From the cell containing the given text, extract its center point as (x, y) coordinate. 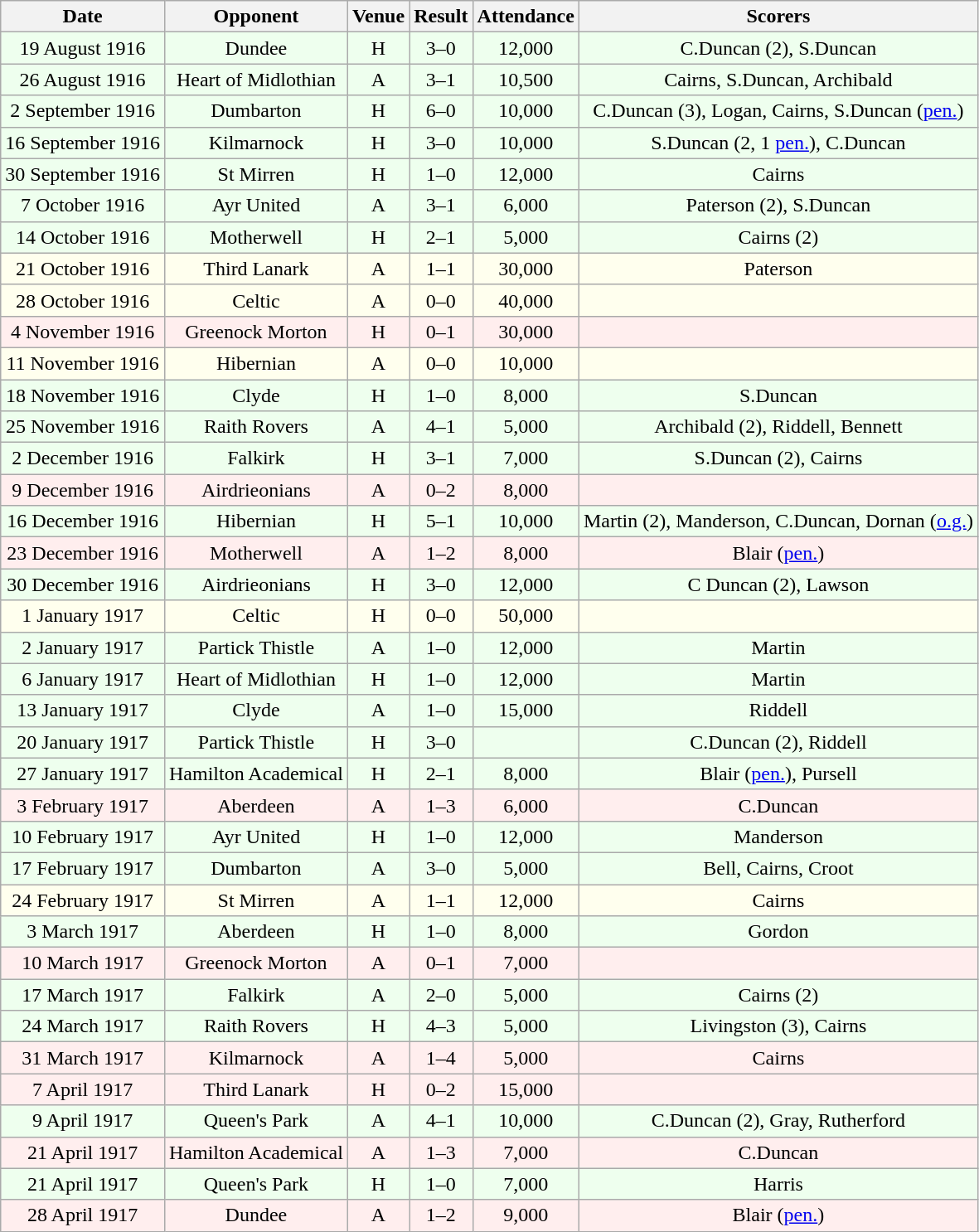
11 November 1916 (83, 363)
Date (83, 17)
Paterson (778, 269)
13 January 1917 (83, 711)
3 March 1917 (83, 932)
Riddell (778, 711)
10,500 (526, 80)
6 January 1917 (83, 679)
24 February 1917 (83, 900)
Venue (378, 17)
10 February 1917 (83, 837)
14 October 1916 (83, 237)
1 January 1917 (83, 616)
16 September 1916 (83, 143)
C.Duncan (2), S.Duncan (778, 48)
26 August 1916 (83, 80)
Martin (2), Manderson, C.Duncan, Dornan (o.g.) (778, 521)
30 December 1916 (83, 584)
50,000 (526, 616)
S.Duncan (778, 395)
17 March 1917 (83, 995)
31 March 1917 (83, 1058)
Manderson (778, 837)
28 April 1917 (83, 1215)
2 January 1917 (83, 648)
20 January 1917 (83, 742)
23 December 1916 (83, 553)
25 November 1916 (83, 427)
4–3 (441, 1026)
9 April 1917 (83, 1121)
Livingston (3), Cairns (778, 1026)
Result (441, 17)
Blair (pen.), Pursell (778, 774)
7 April 1917 (83, 1089)
Harris (778, 1184)
C.Duncan (2), Gray, Rutherford (778, 1121)
21 October 1916 (83, 269)
Cairns, S.Duncan, Archibald (778, 80)
Opponent (255, 17)
Archibald (2), Riddell, Bennett (778, 427)
C.Duncan (3), Logan, Cairns, S.Duncan (pen.) (778, 111)
5–1 (441, 521)
2 September 1916 (83, 111)
7 October 1916 (83, 206)
17 February 1917 (83, 868)
1–4 (441, 1058)
S.Duncan (2), Cairns (778, 458)
3 February 1917 (83, 805)
6–0 (441, 111)
16 December 1916 (83, 521)
Bell, Cairns, Croot (778, 868)
C.Duncan (2), Riddell (778, 742)
40,000 (526, 300)
18 November 1916 (83, 395)
C Duncan (2), Lawson (778, 584)
27 January 1917 (83, 774)
2 December 1916 (83, 458)
24 March 1917 (83, 1026)
9,000 (526, 1215)
Attendance (526, 17)
28 October 1916 (83, 300)
Scorers (778, 17)
30 September 1916 (83, 174)
9 December 1916 (83, 490)
10 March 1917 (83, 963)
Gordon (778, 932)
S.Duncan (2, 1 pen.), C.Duncan (778, 143)
Paterson (2), S.Duncan (778, 206)
19 August 1916 (83, 48)
2–0 (441, 995)
4 November 1916 (83, 332)
